Find where the given text appears and provide that cell's center as (x, y) coordinate. 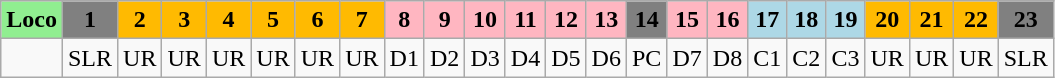
22 (976, 20)
15 (687, 20)
11 (525, 20)
16 (727, 20)
18 (806, 20)
20 (887, 20)
2 (140, 20)
17 (768, 20)
10 (485, 20)
5 (273, 20)
9 (444, 20)
13 (606, 20)
8 (404, 20)
C2 (806, 58)
19 (846, 20)
14 (646, 20)
3 (184, 20)
7 (362, 20)
12 (566, 20)
PC (646, 58)
4 (228, 20)
D2 (444, 58)
D3 (485, 58)
C3 (846, 58)
Loco (32, 20)
D4 (525, 58)
D7 (687, 58)
C1 (768, 58)
1 (90, 20)
6 (317, 20)
D1 (404, 58)
21 (931, 20)
D5 (566, 58)
D6 (606, 58)
23 (1026, 20)
D8 (727, 58)
